Pinpoint the cell where the given text exists, returning its (X, Y) midpoint coordinate. 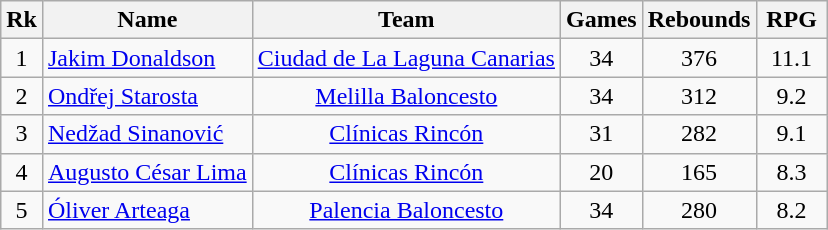
4 (22, 172)
Rk (22, 20)
8.2 (792, 210)
Ondřej Starosta (147, 96)
9.1 (792, 134)
11.1 (792, 58)
280 (699, 210)
9.2 (792, 96)
165 (699, 172)
282 (699, 134)
Name (147, 20)
Nedžad Sinanović (147, 134)
Jakim Donaldson (147, 58)
Palencia Baloncesto (406, 210)
312 (699, 96)
31 (601, 134)
2 (22, 96)
5 (22, 210)
Rebounds (699, 20)
8.3 (792, 172)
Óliver Arteaga (147, 210)
1 (22, 58)
Games (601, 20)
RPG (792, 20)
376 (699, 58)
Augusto César Lima (147, 172)
Ciudad de La Laguna Canarias (406, 58)
Melilla Baloncesto (406, 96)
20 (601, 172)
Team (406, 20)
3 (22, 134)
